Find where the given text appears and provide that cell's center as (X, Y) coordinate. 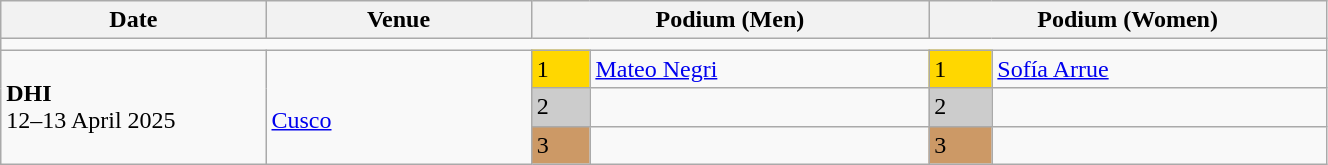
Podium (Men) (730, 20)
Date (134, 20)
Sofía Arrue (1160, 69)
Mateo Negri (760, 69)
DHI 12–13 April 2025 (134, 107)
Cusco (398, 107)
Venue (398, 20)
Podium (Women) (1128, 20)
